For the text-containing cell, return its midpoint in [x, y] coordinate format. 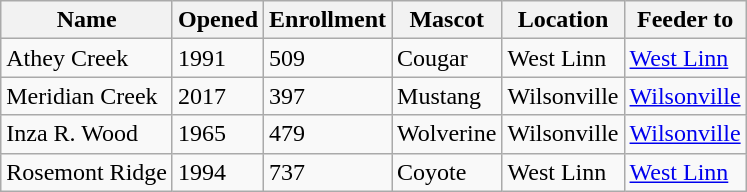
509 [328, 58]
479 [328, 134]
Rosemont Ridge [87, 172]
Athey Creek [87, 58]
Name [87, 20]
Cougar [447, 58]
Mustang [447, 96]
Inza R. Wood [87, 134]
Wolverine [447, 134]
Enrollment [328, 20]
1994 [218, 172]
Opened [218, 20]
Feeder to [685, 20]
737 [328, 172]
2017 [218, 96]
397 [328, 96]
1965 [218, 134]
Meridian Creek [87, 96]
Mascot [447, 20]
1991 [218, 58]
Coyote [447, 172]
Location [563, 20]
